Find where the given text appears and provide that cell's center as [x, y] coordinate. 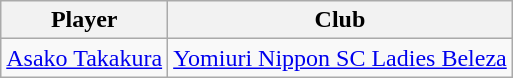
Asako Takakura [84, 58]
Club [340, 20]
Yomiuri Nippon SC Ladies Beleza [340, 58]
Player [84, 20]
